Identify which cell holds the provided text, then report its [x, y] central coordinate. 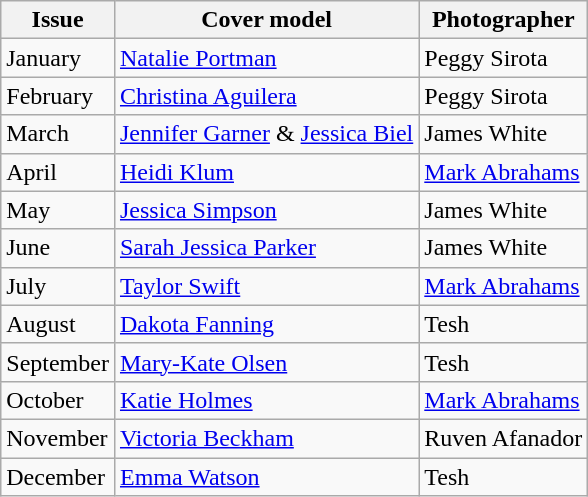
Jennifer Garner & Jessica Biel [266, 134]
May [58, 210]
Dakota Fanning [266, 324]
July [58, 286]
Emma Watson [266, 477]
September [58, 362]
October [58, 400]
November [58, 438]
Sarah Jessica Parker [266, 248]
Jessica Simpson [266, 210]
Photographer [504, 20]
Taylor Swift [266, 286]
August [58, 324]
Issue [58, 20]
March [58, 134]
Mary-Kate Olsen [266, 362]
Natalie Portman [266, 58]
Katie Holmes [266, 400]
January [58, 58]
December [58, 477]
February [58, 96]
Cover model [266, 20]
Victoria Beckham [266, 438]
Heidi Klum [266, 172]
Ruven Afanador [504, 438]
Christina Aguilera [266, 96]
June [58, 248]
April [58, 172]
